Pinpoint the cell where the given text exists, returning its [X, Y] midpoint coordinate. 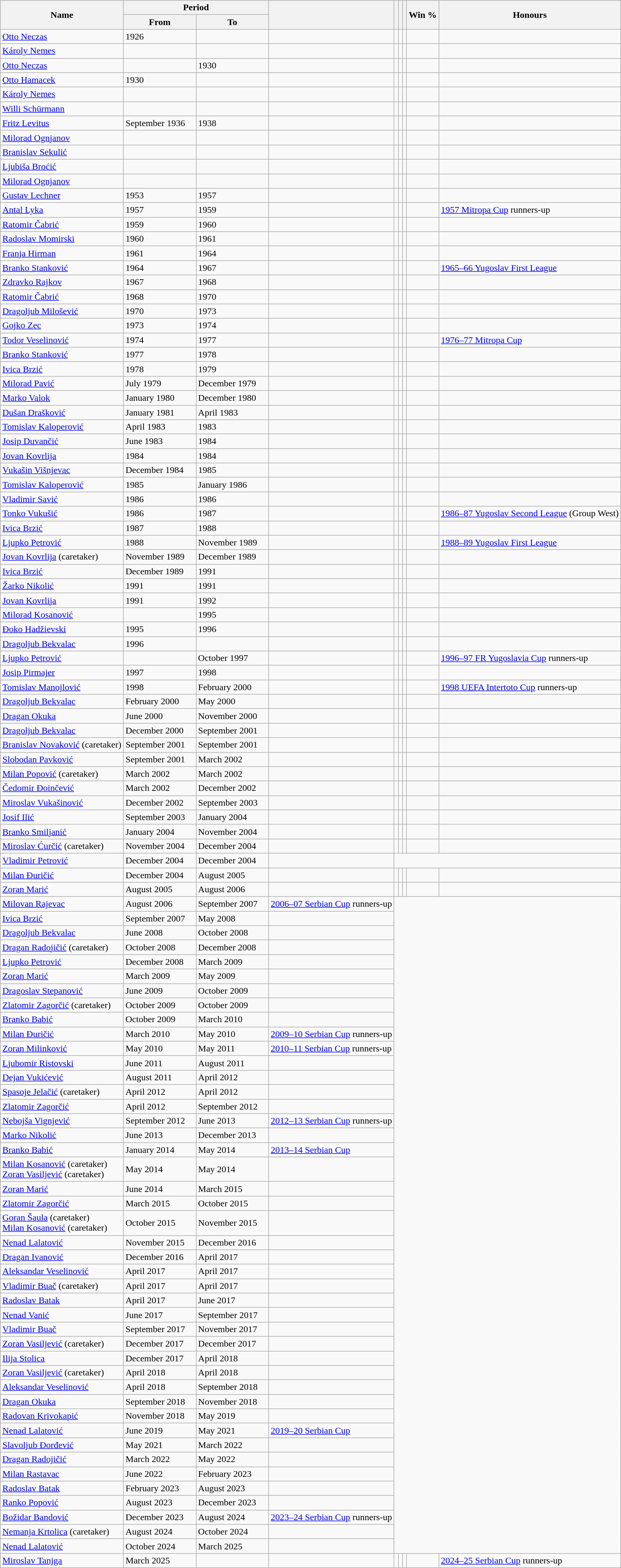
Radovan Krivokapić [62, 1416]
Milan Kosanović (caretaker) Zoran Vasiljević (caretaker) [62, 1169]
October 1997 [232, 658]
1996–97 FR Yugoslavia Cup runners-up [529, 658]
1965–66 Yugoslav First League [529, 268]
Vukašin Višnjevac [62, 470]
June 2008 [160, 933]
1926 [160, 36]
1988–89 Yugoslav First League [529, 542]
Ilija Stolica [62, 1358]
Zoran Milinković [62, 1048]
Milovan Rajevac [62, 904]
Zdravko Rajkov [62, 282]
2023–24 Serbian Cup runners-up [331, 1517]
Dragan Ivanović [62, 1257]
June 2022 [160, 1474]
Goran Šaula (caretaker) Milan Kosanović (caretaker) [62, 1223]
Branislav Novaković (caretaker) [62, 745]
Zlatomir Zagorčić (caretaker) [62, 1005]
Dragoljub Milošević [62, 311]
Miroslav Vukašinović [62, 803]
Dragan Radojičić (caretaker) [62, 947]
Spasoje Jelačić (caretaker) [62, 1092]
November 2017 [232, 1329]
Miroslav Tanjga [62, 1560]
1983 [232, 427]
2024–25 Serbian Cup runners-up [529, 1560]
2019–20 Serbian Cup [331, 1430]
January 2014 [160, 1150]
May 2008 [232, 918]
May 2019 [232, 1416]
June 2009 [160, 991]
Name [62, 15]
Win % [423, 15]
Vladimir Buač [62, 1329]
June 2000 [160, 716]
Gojko Zec [62, 326]
December 1980 [232, 398]
Todor Veselinović [62, 340]
Franja Hirman [62, 253]
Milan Popović (caretaker) [62, 774]
Otto Hamacek [62, 80]
2009–10 Serbian Cup runners-up [331, 1034]
Josip Pirmajer [62, 673]
Tomislav Manojlović [62, 687]
Branko Smiljanić [62, 831]
January 1986 [232, 485]
To [232, 22]
Nenad Vanić [62, 1315]
Honours [529, 15]
Fritz Levitus [62, 123]
Branislav Sekulić [62, 152]
Gustav Lechner [62, 196]
Vladimir Buač (caretaker) [62, 1286]
June 2014 [160, 1189]
Ranko Popović [62, 1503]
Josif Ilić [62, 817]
Žarko Nikolić [62, 586]
2010–11 Serbian Cup runners-up [331, 1048]
Nemanja Krtolica (caretaker) [62, 1532]
December 1984 [160, 470]
Antal Lyka [62, 210]
Čedomir Đoinčević [62, 788]
1957 Mitropa Cup runners-up [529, 210]
Ljubiša Broćić [62, 166]
November 2000 [232, 716]
July 1979 [160, 383]
2013–14 Serbian Cup [331, 1150]
Dragan Radojičić [62, 1459]
September 1936 [160, 123]
Miroslav Ćurčić (caretaker) [62, 846]
Dragoslav Stepanović [62, 991]
January 1980 [160, 398]
Ljubomir Ristovski [62, 1063]
Dušan Drašković [62, 412]
May 2009 [232, 976]
Milan Rastavac [62, 1474]
December 2000 [160, 730]
Dejan Vukićević [62, 1077]
Jovan Kovrlija (caretaker) [62, 557]
Radoslav Momirski [62, 239]
Marko Valok [62, 398]
May 2011 [232, 1048]
From [160, 22]
1992 [232, 600]
Milorad Kosanović [62, 615]
1976–77 Mitropa Cup [529, 340]
1998 UEFA Intertoto Cup runners-up [529, 687]
1986–87 Yugoslav Second League (Group West) [529, 514]
May 2000 [232, 702]
Vladimir Petrović [62, 860]
Vladimir Savić [62, 499]
2012–13 Serbian Cup runners-up [331, 1121]
Nebojša Vignjević [62, 1121]
1953 [160, 196]
Tonko Vukušić [62, 514]
June 1983 [160, 441]
Willi Schürmann [62, 109]
Slobodan Pavković [62, 759]
2006–07 Serbian Cup runners-up [331, 904]
December 1979 [232, 383]
Josip Duvančić [62, 441]
1938 [232, 123]
Milorad Pavić [62, 383]
December 2013 [232, 1135]
1997 [160, 673]
Period [196, 8]
May 2022 [232, 1459]
Đoko Hadžievski [62, 629]
June 2011 [160, 1063]
1979 [232, 369]
January 1981 [160, 412]
Marko Nikolić [62, 1135]
Slavoljub Đorđević [62, 1445]
Božidar Bandović [62, 1517]
June 2019 [160, 1430]
